Extract the [x, y] coordinate from the center of the cell holding the provided text.  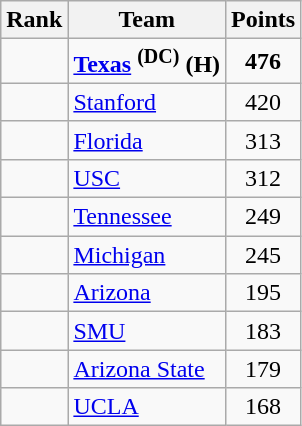
Texas (DC) (H) [147, 62]
SMU [147, 331]
179 [264, 369]
Tennessee [147, 217]
168 [264, 407]
Stanford [147, 102]
312 [264, 178]
183 [264, 331]
Arizona State [147, 369]
195 [264, 293]
476 [264, 62]
Michigan [147, 255]
249 [264, 217]
Points [264, 20]
420 [264, 102]
Florida [147, 140]
Team [147, 20]
Arizona [147, 293]
313 [264, 140]
Rank [34, 20]
UCLA [147, 407]
245 [264, 255]
USC [147, 178]
